Determine the [X, Y] coordinate at the center of the cell enclosing the given text.  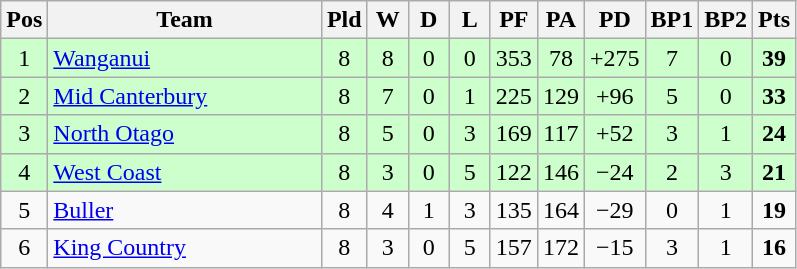
129 [560, 96]
−15 [614, 248]
Pts [774, 20]
19 [774, 210]
39 [774, 58]
D [428, 20]
PD [614, 20]
Buller [185, 210]
6 [24, 248]
172 [560, 248]
North Otago [185, 134]
Mid Canterbury [185, 96]
78 [560, 58]
157 [514, 248]
353 [514, 58]
W [388, 20]
135 [514, 210]
BP2 [726, 20]
21 [774, 172]
Pld [344, 20]
225 [514, 96]
PA [560, 20]
+52 [614, 134]
−24 [614, 172]
122 [514, 172]
PF [514, 20]
33 [774, 96]
+275 [614, 58]
24 [774, 134]
Pos [24, 20]
King Country [185, 248]
−29 [614, 210]
16 [774, 248]
L [470, 20]
Team [185, 20]
169 [514, 134]
117 [560, 134]
West Coast [185, 172]
BP1 [672, 20]
+96 [614, 96]
146 [560, 172]
164 [560, 210]
Wanganui [185, 58]
